Search for the cell housing the specified text and yield its [x, y] center coordinate. 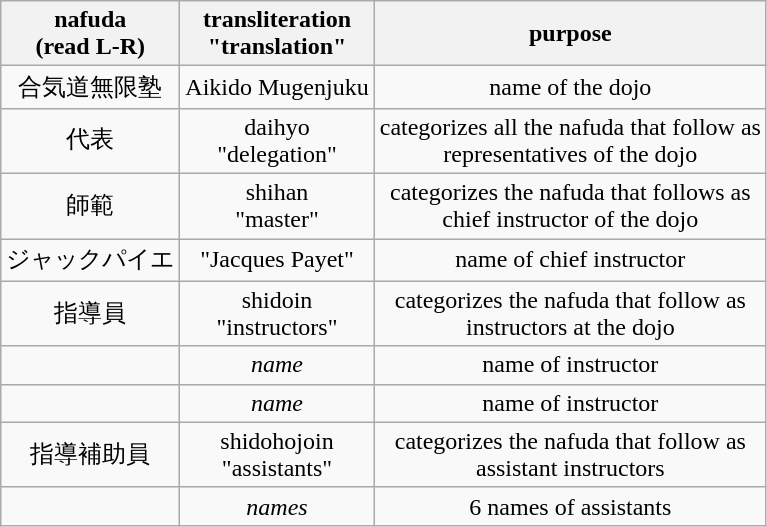
代表 [90, 140]
6 names of assistants [570, 506]
shihan"master" [277, 206]
nafuda(read L-R) [90, 34]
names [277, 506]
name of chief instructor [570, 260]
合気道無限塾 [90, 88]
categorizes the nafuda that follow asinstructors at the dojo [570, 314]
"Jacques Payet" [277, 260]
name of the dojo [570, 88]
shidohojoin"assistants" [277, 454]
transliteration"translation" [277, 34]
ジャックパイエ [90, 260]
purpose [570, 34]
shidoin"instructors" [277, 314]
categorizes the nafuda that follow asassistant instructors [570, 454]
指導補助員 [90, 454]
categorizes all the nafuda that follow asrepresentatives of the dojo [570, 140]
師範 [90, 206]
指導員 [90, 314]
daihyo"delegation" [277, 140]
categorizes the nafuda that follows aschief instructor of the dojo [570, 206]
Aikido Mugenjuku [277, 88]
